Locate the cell with the specified text and output its (x, y) center coordinate. 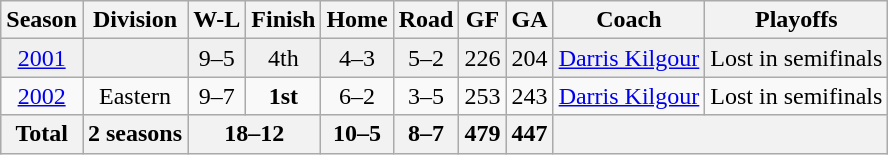
253 (482, 96)
2 seasons (134, 134)
Playoffs (796, 20)
10–5 (357, 134)
447 (530, 134)
204 (530, 58)
2002 (42, 96)
8–7 (426, 134)
Total (42, 134)
Eastern (134, 96)
18–12 (254, 134)
1st (284, 96)
243 (530, 96)
GA (530, 20)
Division (134, 20)
4th (284, 58)
4–3 (357, 58)
226 (482, 58)
Road (426, 20)
6–2 (357, 96)
5–2 (426, 58)
W-L (217, 20)
Coach (629, 20)
Season (42, 20)
479 (482, 134)
9–5 (217, 58)
2001 (42, 58)
3–5 (426, 96)
9–7 (217, 96)
Home (357, 20)
GF (482, 20)
Finish (284, 20)
